Extract the (X, Y) coordinate from the center of the cell holding the provided text.  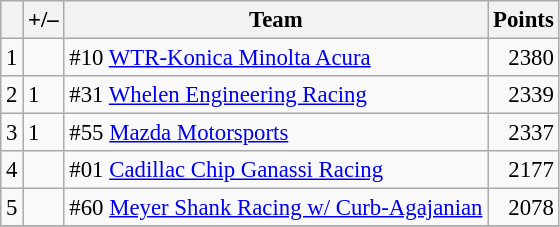
3 (12, 133)
2337 (524, 133)
+/– (44, 20)
Points (524, 20)
#60 Meyer Shank Racing w/ Curb-Agajanian (276, 208)
2078 (524, 208)
2380 (524, 58)
2177 (524, 170)
Team (276, 20)
#10 WTR-Konica Minolta Acura (276, 58)
2 (12, 95)
4 (12, 170)
#01 Cadillac Chip Ganassi Racing (276, 170)
5 (12, 208)
2339 (524, 95)
#55 Mazda Motorsports (276, 133)
#31 Whelen Engineering Racing (276, 95)
